Scan for the cell matching the given text and deliver its [x, y] coordinate at center. 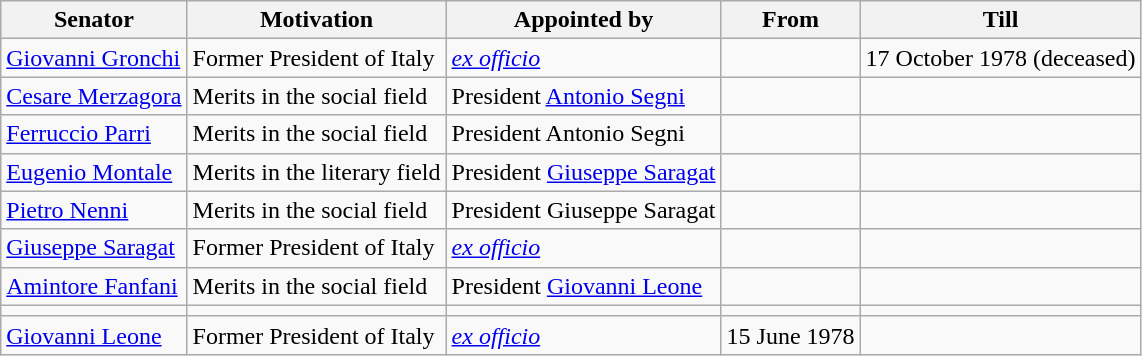
Giuseppe Saragat [94, 248]
Till [1000, 20]
Eugenio Montale [94, 172]
Pietro Nenni [94, 210]
Amintore Fanfani [94, 286]
President Giovanni Leone [584, 286]
Motivation [316, 20]
Senator [94, 20]
Appointed by [584, 20]
Ferruccio Parri [94, 134]
Giovanni Gronchi [94, 58]
From [790, 20]
17 October 1978 (deceased) [1000, 58]
15 June 1978 [790, 335]
Giovanni Leone [94, 335]
Cesare Merzagora [94, 96]
Merits in the literary field [316, 172]
